Return (X, Y) of the center of cell containing provided text 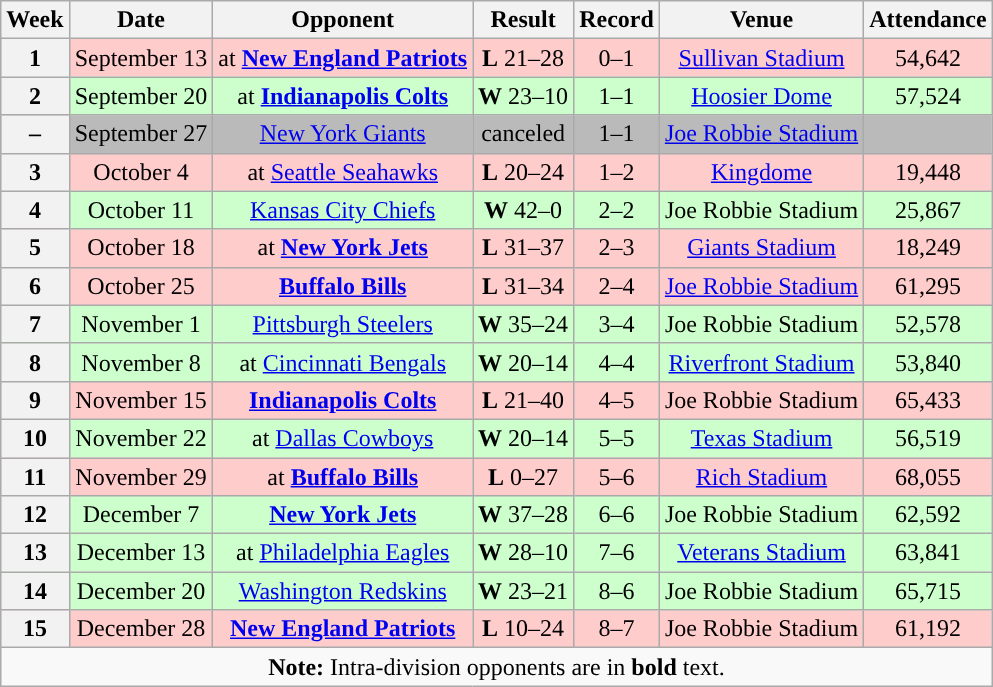
57,524 (928, 96)
6 (35, 286)
2–3 (617, 248)
6–6 (617, 515)
4 (35, 210)
5–6 (617, 477)
56,519 (928, 438)
October 11 (141, 210)
7 (35, 324)
63,841 (928, 553)
3 (35, 172)
19,448 (928, 172)
53,840 (928, 362)
Indianapolis Colts (343, 400)
November 22 (141, 438)
61,192 (928, 629)
at Philadelphia Eagles (343, 553)
W 42–0 (524, 210)
at Seattle Seahawks (343, 172)
1–2 (617, 172)
1 (35, 58)
L 0–27 (524, 477)
December 28 (141, 629)
2–2 (617, 210)
October 25 (141, 286)
Result (524, 20)
L 20–24 (524, 172)
Record (617, 20)
at New England Patriots (343, 58)
L 10–24 (524, 629)
at Dallas Cowboys (343, 438)
W 23–10 (524, 96)
November 8 (141, 362)
Buffalo Bills (343, 286)
Hoosier Dome (761, 96)
Week (35, 20)
New York Jets (343, 515)
8 (35, 362)
52,578 (928, 324)
Venue (761, 20)
at New York Jets (343, 248)
at Indianapolis Colts (343, 96)
9 (35, 400)
New York Giants (343, 134)
54,642 (928, 58)
New England Patriots (343, 629)
December 20 (141, 591)
November 1 (141, 324)
Pittsburgh Steelers (343, 324)
Veterans Stadium (761, 553)
W 23–21 (524, 591)
10 (35, 438)
65,715 (928, 591)
W 37–28 (524, 515)
October 4 (141, 172)
5–5 (617, 438)
13 (35, 553)
Kansas City Chiefs (343, 210)
18,249 (928, 248)
11 (35, 477)
68,055 (928, 477)
Washington Redskins (343, 591)
14 (35, 591)
Date (141, 20)
October 18 (141, 248)
W 28–10 (524, 553)
L 21–40 (524, 400)
December 13 (141, 553)
0–1 (617, 58)
15 (35, 629)
November 15 (141, 400)
Giants Stadium (761, 248)
at Cincinnati Bengals (343, 362)
Riverfront Stadium (761, 362)
3–4 (617, 324)
Opponent (343, 20)
61,295 (928, 286)
65,433 (928, 400)
2–4 (617, 286)
8–7 (617, 629)
4–4 (617, 362)
Sullivan Stadium (761, 58)
L 31–34 (524, 286)
September 13 (141, 58)
September 20 (141, 96)
Rich Stadium (761, 477)
7–6 (617, 553)
– (35, 134)
Texas Stadium (761, 438)
November 29 (141, 477)
at Buffalo Bills (343, 477)
Note: Intra-division opponents are in bold text. (496, 667)
62,592 (928, 515)
canceled (524, 134)
2 (35, 96)
W 35–24 (524, 324)
12 (35, 515)
25,867 (928, 210)
December 7 (141, 515)
Attendance (928, 20)
4–5 (617, 400)
5 (35, 248)
L 31–37 (524, 248)
Kingdome (761, 172)
September 27 (141, 134)
8–6 (617, 591)
L 21–28 (524, 58)
